Output the (x, y) coordinate of the center of the cell containing the given text.  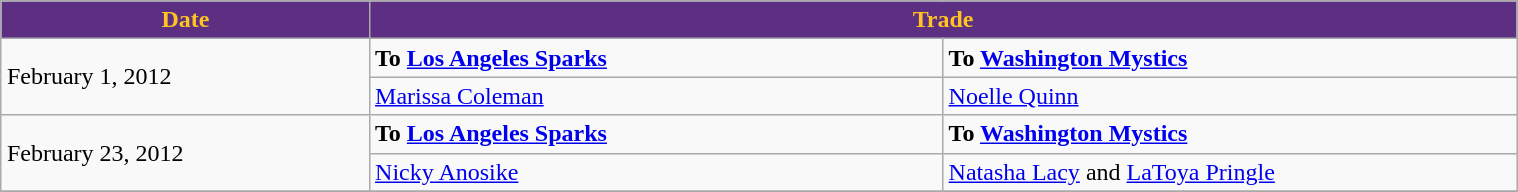
Trade (944, 20)
February 23, 2012 (185, 153)
Nicky Anosike (657, 172)
February 1, 2012 (185, 77)
Noelle Quinn (1230, 96)
Date (185, 20)
Natasha Lacy and LaToya Pringle (1230, 172)
Marissa Coleman (657, 96)
